Scan for the cell matching the given text and deliver its [X, Y] coordinate at center. 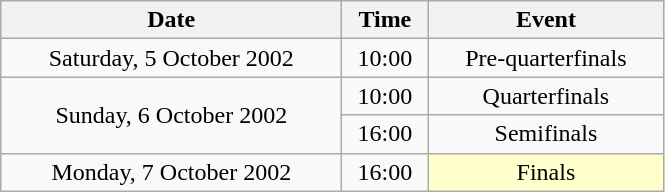
Sunday, 6 October 2002 [172, 115]
Monday, 7 October 2002 [172, 172]
Pre-quarterfinals [546, 58]
Saturday, 5 October 2002 [172, 58]
Quarterfinals [546, 96]
Finals [546, 172]
Event [546, 20]
Semifinals [546, 134]
Date [172, 20]
Time [385, 20]
